Scan for the cell matching the given text and deliver its (X, Y) coordinate at center. 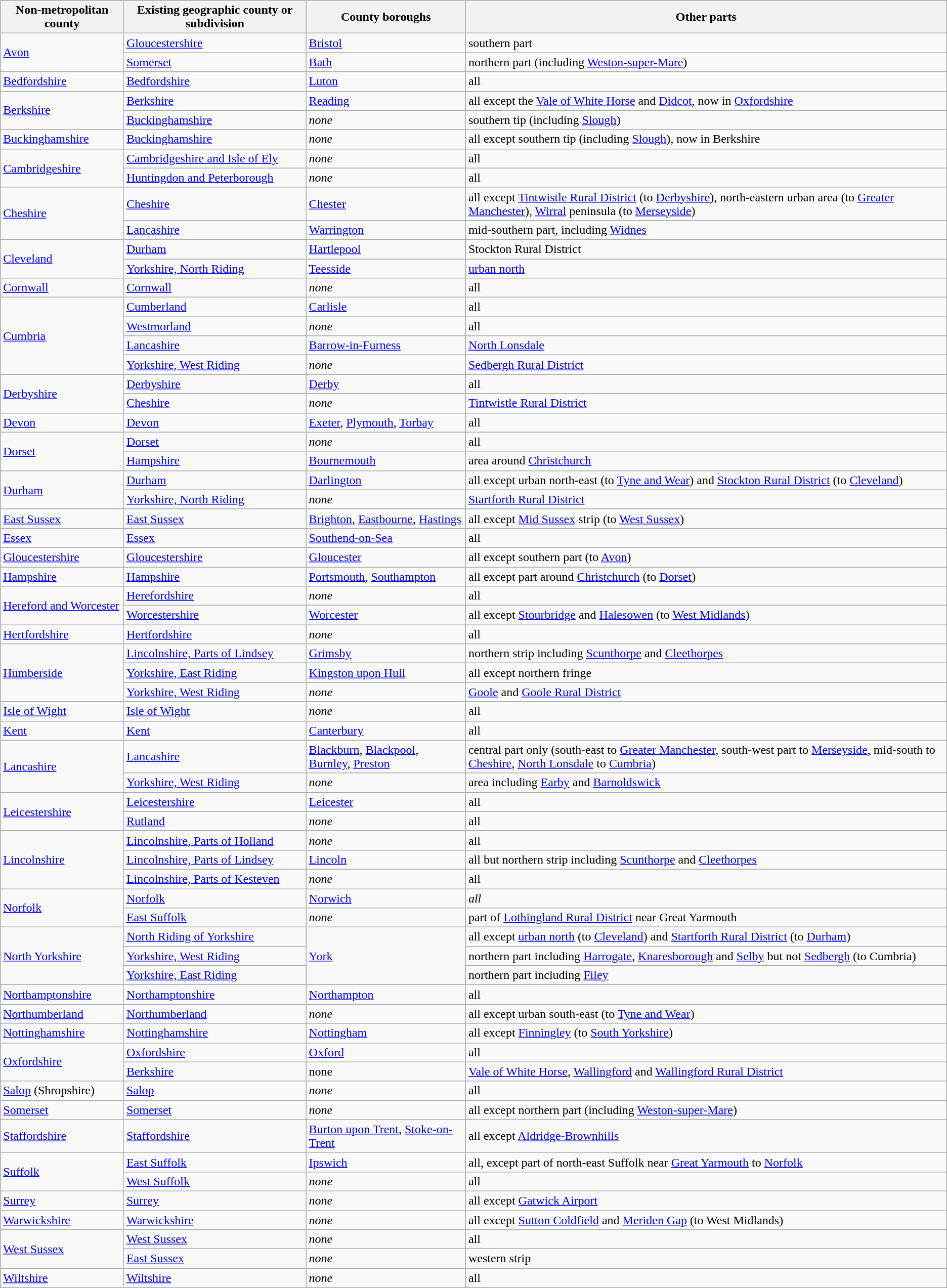
West Suffolk (214, 1181)
Worcestershire (214, 615)
Canterbury (385, 731)
Gloucester (385, 557)
Humberside (62, 673)
Tintwistle Rural District (706, 403)
Grimsby (385, 654)
all except urban north-east (to Tyne and Wear) and Stockton Rural District (to Cleveland) (706, 480)
all except southern tip (including Slough), now in Berkshire (706, 139)
North Yorkshire (62, 956)
northern strip including Scunthorpe and Cleethorpes (706, 654)
Southend-on-Sea (385, 538)
Nottingham (385, 1033)
Burton upon Trent, Stoke-on-Trent (385, 1136)
all except urban north (to Cleveland) and Startforth Rural District (to Durham) (706, 937)
Avon (62, 53)
all except Stourbridge and Halesowen (to West Midlands) (706, 615)
area including Earby and Barnoldswick (706, 783)
Oxford (385, 1052)
Hartlepool (385, 249)
Barrow-in-Furness (385, 346)
Herefordshire (214, 596)
Cumberland (214, 307)
area around Christchurch (706, 461)
Cambridgeshire and Isle of Ely (214, 158)
all except Finningley (to South Yorkshire) (706, 1033)
Cleveland (62, 259)
Leicester (385, 802)
Cumbria (62, 336)
Lincolnshire (62, 860)
Lincolnshire, Parts of Holland (214, 840)
Non-metropolitan county (62, 17)
part of Lothingland Rural District near Great Yarmouth (706, 918)
Teesside (385, 269)
County boroughs (385, 17)
Worcester (385, 615)
Startforth Rural District (706, 499)
all except part around Christchurch (to Dorset) (706, 576)
all except the Vale of White Horse and Didcot, now in Oxfordshire (706, 101)
Other parts (706, 17)
Salop (214, 1091)
urban north (706, 269)
Stockton Rural District (706, 249)
Cambridgeshire (62, 168)
all except Tintwistle Rural District (to Derbyshire), north-eastern urban area (to Greater Manchester), Wirral peninsula (to Merseyside) (706, 203)
Darlington (385, 480)
northern part including Harrogate, Knaresborough and Selby but not Sedbergh (to Cumbria) (706, 956)
all except Aldridge-Brownhills (706, 1136)
northern part (including Weston-super-Mare) (706, 62)
Huntingdon and Peterborough (214, 178)
Norwich (385, 898)
York (385, 956)
all except northern fringe (706, 673)
all except Mid Sussex strip (to West Sussex) (706, 519)
Reading (385, 101)
Hereford and Worcester (62, 606)
central part only (south-east to Greater Manchester, south-west part to Merseyside, mid-south to Cheshire, North Lonsdale to Cumbria) (706, 757)
Sedbergh Rural District (706, 365)
southern part (706, 43)
Vale of White Horse, Wallingford and Wallingford Rural District (706, 1071)
Salop (Shropshire) (62, 1091)
Westmorland (214, 326)
Goole and Goole Rural District (706, 692)
Blackburn, Blackpool, Burnley, Preston (385, 757)
Exeter, Plymouth, Torbay (385, 422)
Northampton (385, 995)
all except Gatwick Airport (706, 1200)
all, except part of north-east Suffolk near Great Yarmouth to Norfolk (706, 1162)
North Lonsdale (706, 346)
Existing geographic county or subdivision (214, 17)
Derby (385, 384)
Rutland (214, 821)
Portsmouth, Southampton (385, 576)
Luton (385, 81)
Ipswich (385, 1162)
Suffolk (62, 1172)
Bath (385, 62)
Chester (385, 203)
Warrington (385, 230)
all but northern strip including Scunthorpe and Cleethorpes (706, 860)
Bristol (385, 43)
Bournemouth (385, 461)
western strip (706, 1259)
Lincoln (385, 860)
Carlisle (385, 307)
mid-southern part, including Widnes (706, 230)
all except northern part (including Weston-super-Mare) (706, 1110)
all except Sutton Coldfield and Meriden Gap (to West Midlands) (706, 1220)
Kingston upon Hull (385, 673)
Brighton, Eastbourne, Hastings (385, 519)
North Riding of Yorkshire (214, 937)
northern part including Filey (706, 975)
all except southern part (to Avon) (706, 557)
southern tip (including Slough) (706, 120)
Lincolnshire, Parts of Kesteven (214, 879)
all except urban south-east (to Tyne and Wear) (706, 1014)
